Determine the [X, Y] coordinate at the center of the cell enclosing the given text.  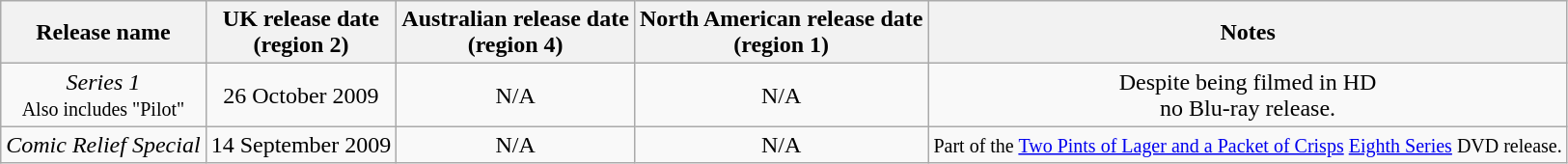
Comic Relief Special [103, 145]
Release name [103, 33]
Australian release date(region 4) [515, 33]
North American release date(region 1) [782, 33]
26 October 2009 [301, 95]
UK release date(region 2) [301, 33]
Part of the Two Pints of Lager and a Packet of Crisps Eighth Series DVD release. [1248, 145]
Notes [1248, 33]
14 September 2009 [301, 145]
Series 1Also includes "Pilot" [103, 95]
Despite being filmed in HD no Blu-ray release. [1248, 95]
